Search for the cell housing the specified text and yield its [X, Y] center coordinate. 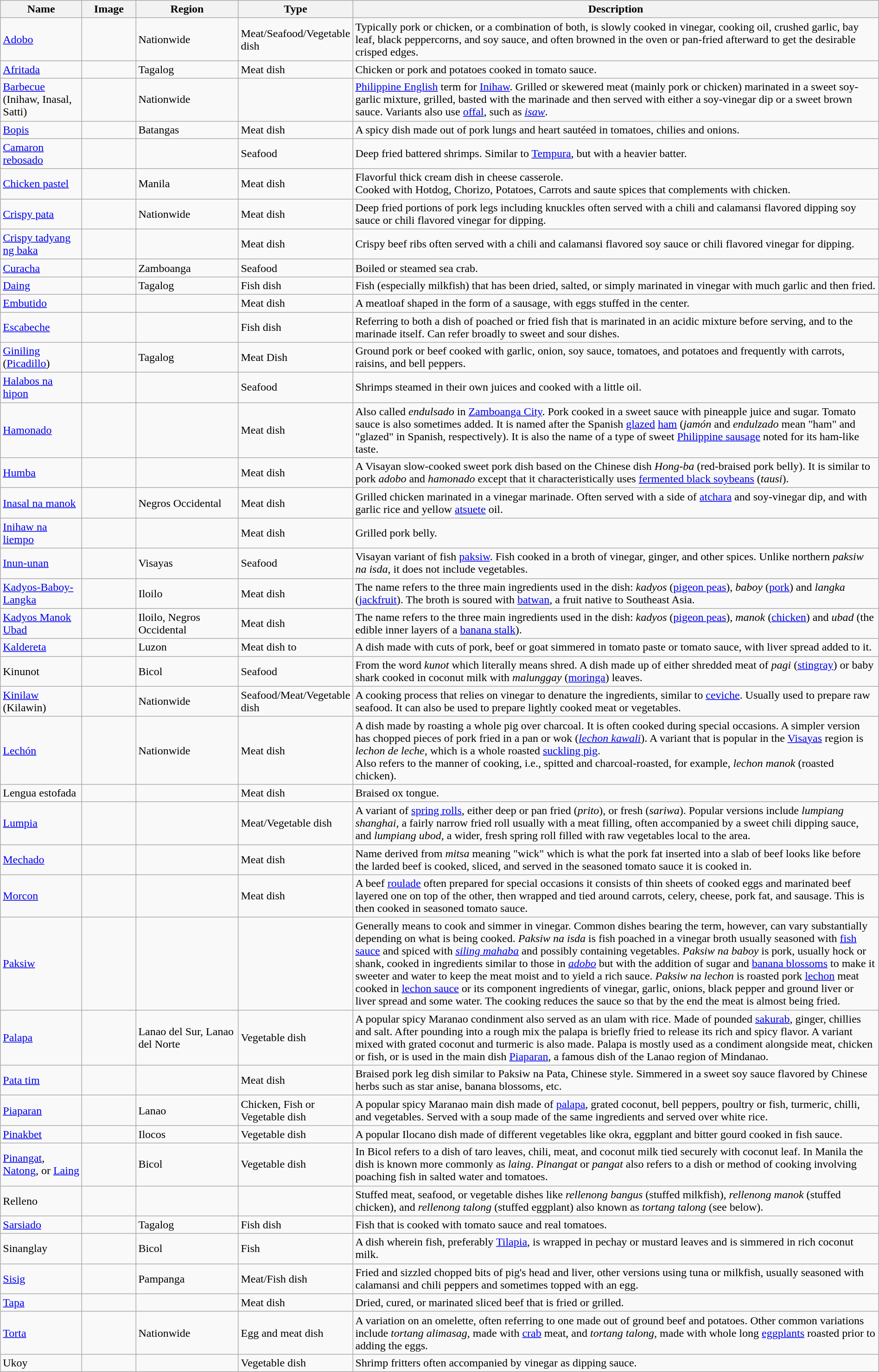
Bopis [41, 130]
Braised ox tongue. [616, 793]
A dish wherein fish, preferably Tilapia, is wrapped in pechay or mustard leaves and is simmered in rich coconut milk. [616, 1248]
Torta [41, 1333]
Chicken pastel [41, 183]
A meatloaf shaped in the form of a sausage, with eggs stuffed in the center. [616, 303]
Meat Dish [296, 358]
Sisig [41, 1279]
Lanao [187, 1110]
Adobo [41, 39]
Manila [187, 183]
Image [109, 9]
Giniling (Picadillo) [41, 358]
Embutido [41, 303]
Inihaw na liempo [41, 533]
Meat/Fish dish [296, 1279]
Palapa [41, 1038]
Curacha [41, 268]
A popular Ilocano dish made of different vegetables like okra, eggplant and bitter gourd cooked in fish sauce. [616, 1134]
Shrimp fritters often accompanied by vinegar as dipping sauce. [616, 1363]
Lengua estofada [41, 793]
Batangas [187, 130]
Relleno [41, 1201]
Iloilo, Negros Occidental [187, 624]
Lumpia [41, 823]
Hamonado [41, 430]
Kadyos-Baboy-Langka [41, 593]
Chicken or pork and potatoes cooked in tomato sauce. [616, 70]
Fish [296, 1248]
Egg and meat dish [296, 1333]
Deep fried battered shrimps. Similar to Tempura, but with a heavier batter. [616, 154]
Type [296, 9]
Tapa [41, 1302]
Boiled or steamed sea crab. [616, 268]
Sarsiado [41, 1225]
Region [187, 9]
Paksiw [41, 964]
Crispy tadyang ng baka [41, 244]
Name [41, 9]
Meat/Seafood/Vegetable dish [296, 39]
Pinangat, Natong, or Laing [41, 1164]
Crispy beef ribs often served with a chili and calamansi flavored soy sauce or chili flavored vinegar for dipping. [616, 244]
Ilocos [187, 1134]
Meat/Vegetable dish [296, 823]
Flavorful thick cream dish in cheese casserole.Cooked with Hotdog, Chorizo, Potatoes, Carrots and saute spices that complements with chicken. [616, 183]
Dried, cured, or marinated sliced beef that is fried or grilled. [616, 1302]
Mechado [41, 859]
A spicy dish made out of pork lungs and heart sautéed in tomatoes, chilies and onions. [616, 130]
Grilled pork belly. [616, 533]
Morcon [41, 896]
Negros Occidental [187, 503]
Camaron rebosado [41, 154]
Description [616, 9]
Barbecue (Inihaw, Inasal, Satti) [41, 100]
Chicken, Fish or Vegetable dish [296, 1110]
Fish (especially milkfish) that has been dried, salted, or simply marinated in vinegar with much garlic and then fried. [616, 285]
Meat dish to [296, 647]
Inun-unan [41, 563]
Kaldereta [41, 647]
Luzon [187, 647]
Sinanglay [41, 1248]
Fish that is cooked with tomato sauce and real tomatoes. [616, 1225]
Shrimps steamed in their own juices and cooked with a little oil. [616, 387]
Pinakbet [41, 1134]
Pampanga [187, 1279]
Pata tim [41, 1081]
A dish made with cuts of pork, beef or goat simmered in tomato paste or tomato sauce, with liver spread added to it. [616, 647]
Afritada [41, 70]
Kinilaw (Kilawin) [41, 702]
Kinunot [41, 671]
Iloilo [187, 593]
Visayas [187, 563]
Humba [41, 473]
Inasal na manok [41, 503]
Lanao del Sur, Lanao del Norte [187, 1038]
Halabos na hipon [41, 387]
Zamboanga [187, 268]
Kadyos Manok Ubad [41, 624]
Ukoy [41, 1363]
Daing [41, 285]
Piaparan [41, 1110]
Seafood/Meat/Vegetable dish [296, 702]
Lechón [41, 750]
Crispy pata [41, 214]
Escabeche [41, 327]
Ground pork or beef cooked with garlic, onion, soy sauce, tomatoes, and potatoes and frequently with carrots, raisins, and bell peppers. [616, 358]
